Find where the given text appears and provide that cell's center as [x, y] coordinate. 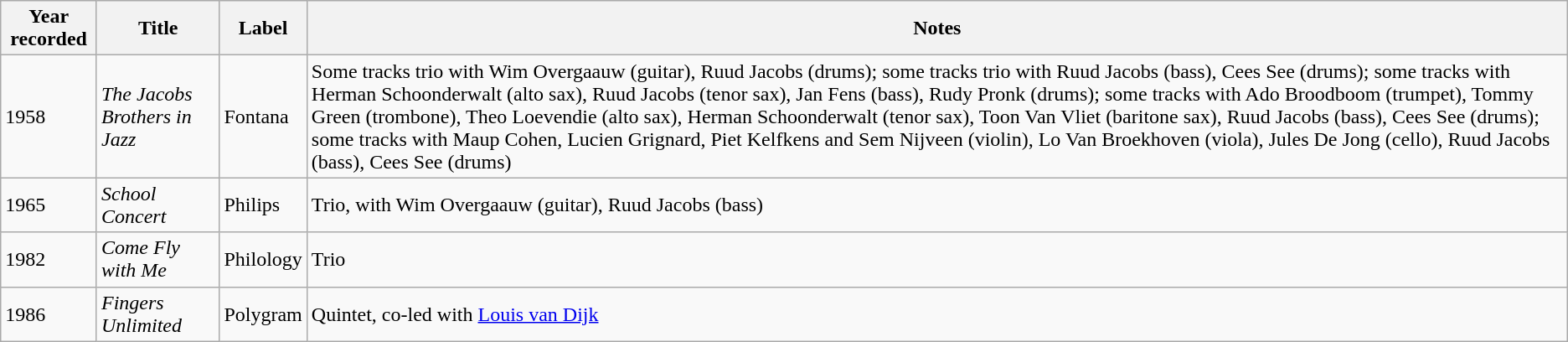
1986 [49, 313]
Trio, with Wim Overgaauw (guitar), Ruud Jacobs (bass) [936, 205]
Title [157, 28]
The Jacobs Brothers in Jazz [157, 117]
School Concert [157, 205]
1965 [49, 205]
Label [263, 28]
Come Fly with Me [157, 260]
Philips [263, 205]
Year recorded [49, 28]
Fingers Unlimited [157, 313]
Trio [936, 260]
Quintet, co-led with Louis van Dijk [936, 313]
1958 [49, 117]
1982 [49, 260]
Fontana [263, 117]
Polygram [263, 313]
Philology [263, 260]
Notes [936, 28]
